Capture the cell that displays the provided text and extract its [X, Y] central coordinate. 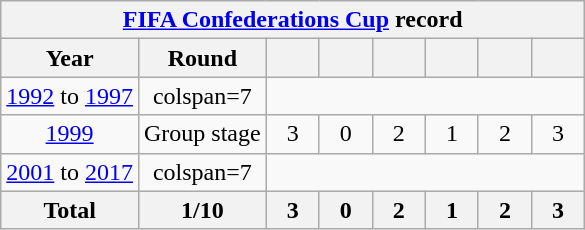
FIFA Confederations Cup record [293, 20]
2001 to 2017 [70, 172]
1/10 [202, 210]
Total [70, 210]
1999 [70, 134]
Year [70, 58]
1992 to 1997 [70, 96]
Group stage [202, 134]
Round [202, 58]
